Pinpoint the cell where the given text exists, returning its [x, y] midpoint coordinate. 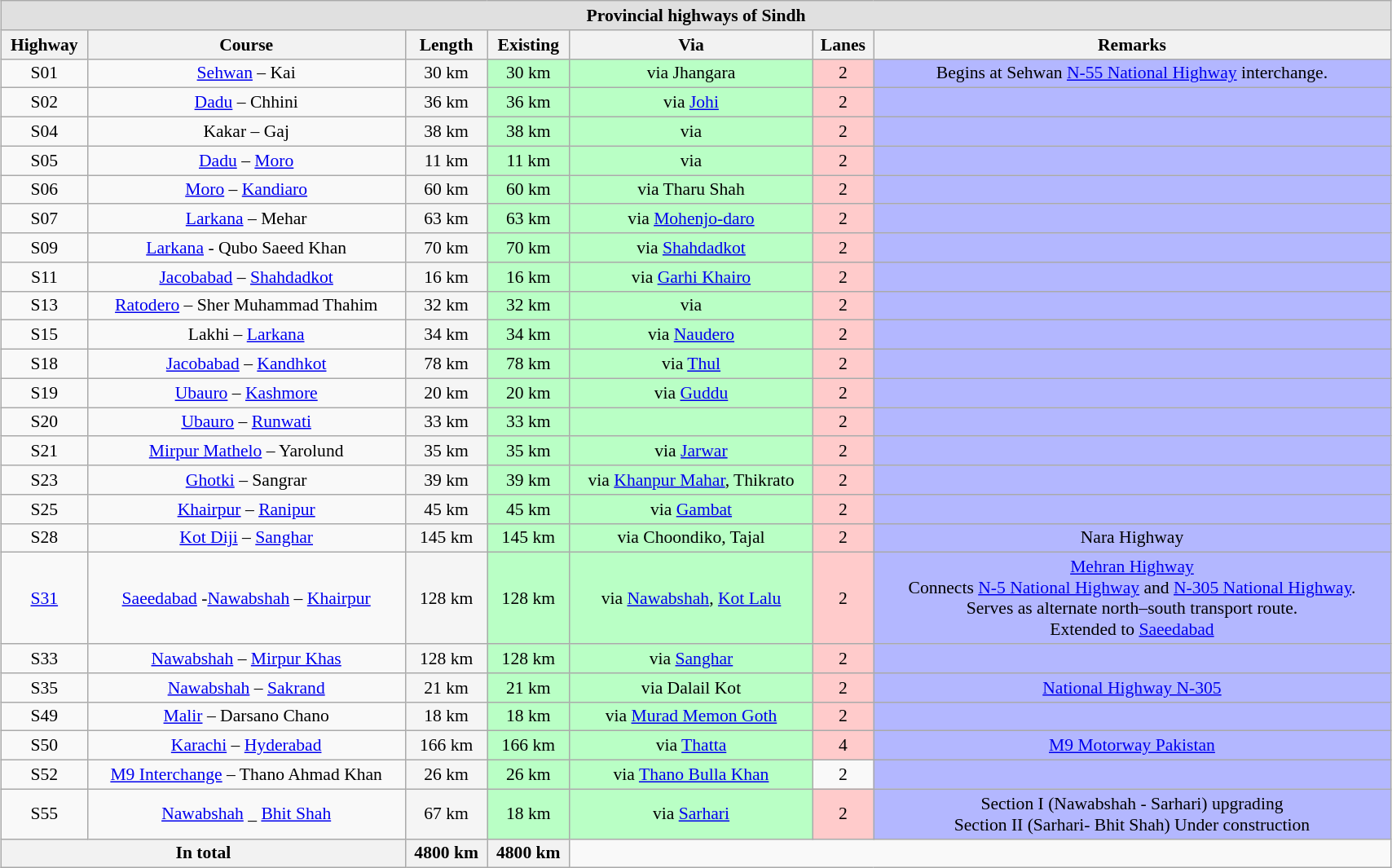
via Jhangara [691, 73]
via Jarwar [691, 451]
S21 [44, 451]
Larkana - Qubo Saeed Khan [246, 248]
via Khanpur Mahar, Thikrato [691, 480]
S02 [44, 103]
Length [447, 44]
Nawabshah – Mirpur Khas [246, 659]
Lakhi – Larkana [246, 335]
S52 [44, 774]
S15 [44, 335]
via Shahdadkot [691, 248]
Nawabshah _ Bhit Shah [246, 813]
via Choondiko, Tajal [691, 538]
S28 [44, 538]
S13 [44, 306]
via Dalail Kot [691, 687]
Course [246, 44]
via Tharu Shah [691, 189]
Dadu – Chhini [246, 103]
Section I (Nawabshah - Sarhari) upgradingSection II (Sarhari- Bhit Shah) Under construction [1133, 813]
Kot Diji – Sanghar [246, 538]
via Guddu [691, 393]
S33 [44, 659]
Mehran HighwayConnects N-5 National Highway and N-305 National Highway.Serves as alternate north–south transport route.Extended to Saeedabad [1133, 598]
via Thatta [691, 746]
S04 [44, 131]
S49 [44, 716]
S35 [44, 687]
Lanes [843, 44]
M9 Interchange – Thano Ahmad Khan [246, 774]
Nara Highway [1133, 538]
Saeedabad -Nawabshah – Khairpur [246, 598]
Kakar – Gaj [246, 131]
via Sarhari [691, 813]
National Highway N-305 [1133, 687]
S31 [44, 598]
via Johi [691, 103]
67 km [447, 813]
via Murad Memon Goth [691, 716]
Provincial highways of Sindh [696, 15]
4 [843, 746]
Dadu – Moro [246, 161]
In total [204, 853]
Nawabshah – Sakrand [246, 687]
Existing [528, 44]
via Garhi Khairo [691, 276]
S50 [44, 746]
Ratodero – Sher Muhammad Thahim [246, 306]
via Naudero [691, 335]
S09 [44, 248]
S20 [44, 422]
Jacobabad – Shahdadkot [246, 276]
via Mohenjo-daro [691, 218]
Karachi – Hyderabad [246, 746]
S25 [44, 509]
via Thano Bulla Khan [691, 774]
via Nawabshah, Kot Lalu [691, 598]
Remarks [1133, 44]
S18 [44, 364]
Highway [44, 44]
Ghotki – Sangrar [246, 480]
S23 [44, 480]
M9 Motorway Pakistan [1133, 746]
S19 [44, 393]
S11 [44, 276]
Ubauro – Kashmore [246, 393]
Ubauro – Runwati [246, 422]
via Sanghar [691, 659]
Jacobabad – Kandhkot [246, 364]
via Thul [691, 364]
Sehwan – Kai [246, 73]
Khairpur – Ranipur [246, 509]
S55 [44, 813]
S06 [44, 189]
S07 [44, 218]
Mirpur Mathelo – Yarolund [246, 451]
via Gambat [691, 509]
Begins at Sehwan N-55 National Highway interchange. [1133, 73]
S01 [44, 73]
Via [691, 44]
Malir – Darsano Chano [246, 716]
S05 [44, 161]
Moro – Kandiaro [246, 189]
Larkana – Mehar [246, 218]
